Pinpoint the cell where the given text exists, returning its (X, Y) midpoint coordinate. 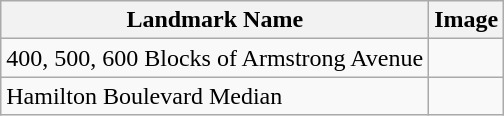
Landmark Name (215, 20)
Image (466, 20)
400, 500, 600 Blocks of Armstrong Avenue (215, 58)
Hamilton Boulevard Median (215, 96)
